Scan for the cell matching the given text and deliver its (x, y) coordinate at center. 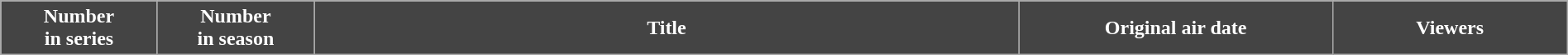
Title (667, 28)
Numberin season (235, 28)
Numberin series (79, 28)
Original air date (1176, 28)
Viewers (1450, 28)
